From the cell containing the given text, extract its center point as [x, y] coordinate. 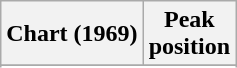
Peakposition [189, 34]
Chart (1969) [72, 34]
